Provide the [x, y] coordinate of the cell's center where the given text is located.  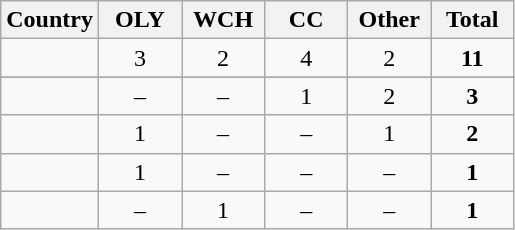
11 [472, 58]
4 [306, 58]
WCH [224, 20]
Country [50, 20]
CC [306, 20]
Other [390, 20]
OLY [140, 20]
Total [472, 20]
